For the text-containing cell, return its midpoint in [x, y] coordinate format. 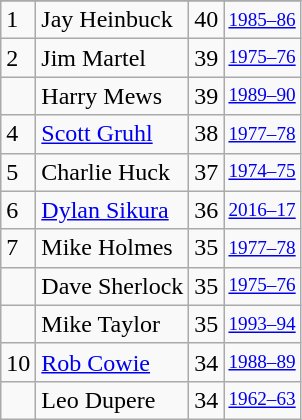
4 [18, 134]
Mike Taylor [112, 324]
2016–17 [262, 210]
1989–90 [262, 96]
Dylan Sikura [112, 210]
10 [18, 362]
37 [206, 172]
Charlie Huck [112, 172]
36 [206, 210]
Leo Dupere [112, 400]
1962–63 [262, 400]
Jay Heinbuck [112, 20]
Harry Mews [112, 96]
7 [18, 248]
1993–94 [262, 324]
Scott Gruhl [112, 134]
1 [18, 20]
1974–75 [262, 172]
1988–89 [262, 362]
Jim Martel [112, 58]
Mike Holmes [112, 248]
38 [206, 134]
Dave Sherlock [112, 286]
40 [206, 20]
1985–86 [262, 20]
5 [18, 172]
6 [18, 210]
2 [18, 58]
Rob Cowie [112, 362]
